Provide the [x, y] coordinate of the cell's center where the given text is located.  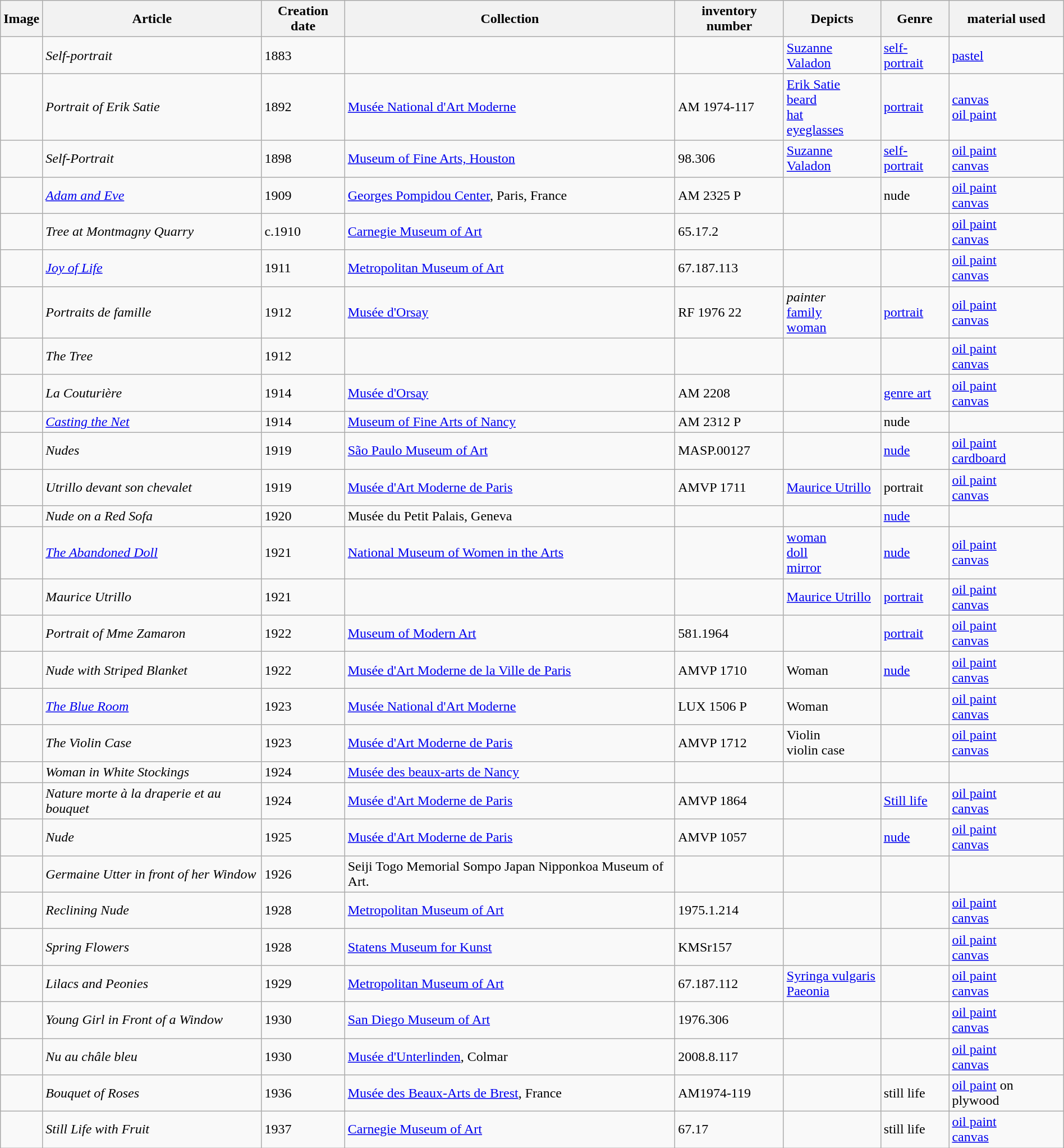
Syringa vulgarisPaeonia [832, 984]
Violin violin case [832, 743]
1929 [303, 984]
Lilacs and Peonies [152, 984]
Casting the Net [152, 422]
The Tree [152, 356]
AMVP 1711 [730, 487]
1926 [303, 873]
Woman in White Stockings [152, 772]
São Paulo Museum of Art [510, 450]
Image [21, 19]
AMVP 1712 [730, 743]
Tree at Montmagny Quarry [152, 231]
Museum of Fine Arts, Houston [510, 158]
67.187.112 [730, 984]
AM 2208 [730, 393]
Museum of Modern Art [510, 633]
canvasoil paint [1006, 107]
Portrait of Erik Satie [152, 107]
The Abandoned Doll [152, 553]
1975.1.214 [730, 911]
Germaine Utter in front of her Window [152, 873]
pastel [1006, 55]
Musée d'Unterlinden, Colmar [510, 1056]
LUX 1506 P [730, 706]
2008.8.117 [730, 1056]
Nature morte à la draperie et au bouquet [152, 801]
KMSr157 [730, 946]
67.17 [730, 1129]
AM1974-119 [730, 1094]
Nude [152, 838]
AMVP 1057 [730, 838]
AM 1974-117 [730, 107]
Collection [510, 19]
Georges Pompidou Center, Paris, France [510, 195]
1883 [303, 55]
The Blue Room [152, 706]
painterfamilywoman [832, 312]
1936 [303, 1094]
1920 [303, 516]
AM 2312 P [730, 422]
oil paint on plywood [1006, 1094]
Adam and Eve [152, 195]
98.306 [730, 158]
Creation date [303, 19]
Self-Portrait [152, 158]
Self-portrait [152, 55]
1898 [303, 158]
Genre [915, 19]
National Museum of Women in the Arts [510, 553]
1925 [303, 838]
San Diego Museum of Art [510, 1019]
genre art [915, 393]
Bouquet of Roses [152, 1094]
Seiji Togo Memorial Sompo Japan Nipponkoa Museum of Art. [510, 873]
The Violin Case [152, 743]
La Couturière [152, 393]
Erik Satiebeardhateyeglasses [832, 107]
Nudes [152, 450]
1911 [303, 268]
Statens Museum for Kunst [510, 946]
1909 [303, 195]
1892 [303, 107]
Young Girl in Front of a Window [152, 1019]
65.17.2 [730, 231]
material used [1006, 19]
581.1964 [730, 633]
Joy of Life [152, 268]
oil paintcardboard [1006, 450]
womandollmirror [832, 553]
AM 2325 P [730, 195]
Musée des beaux-arts de Nancy [510, 772]
Musée des Beaux-Arts de Brest, France [510, 1094]
Portraits de famille [152, 312]
Musée du Petit Palais, Geneva [510, 516]
AMVP 1710 [730, 670]
Still Life with Fruit [152, 1129]
Depicts [832, 19]
1937 [303, 1129]
RF 1976 22 [730, 312]
67.187.113 [730, 268]
inventory number [730, 19]
Utrillo devant son chevalet [152, 487]
Portrait of Mme Zamaron [152, 633]
Still life [915, 801]
AMVP 1864 [730, 801]
Reclining Nude [152, 911]
c.1910 [303, 231]
MASP.00127 [730, 450]
Nu au châle bleu [152, 1056]
Musée d'Art Moderne de la Ville de Paris [510, 670]
Article [152, 19]
Nude with Striped Blanket [152, 670]
1976.306 [730, 1019]
Spring Flowers [152, 946]
Nude on a Red Sofa [152, 516]
Museum of Fine Arts of Nancy [510, 422]
